Determine the (X, Y) coordinate at the center of the cell enclosing the given text.  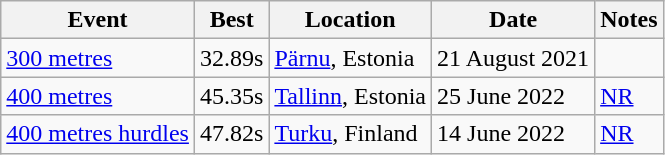
Date (514, 20)
14 June 2022 (514, 134)
21 August 2021 (514, 58)
Tallinn, Estonia (350, 96)
47.82s (231, 134)
Best (231, 20)
Notes (629, 20)
Event (98, 20)
25 June 2022 (514, 96)
300 metres (98, 58)
45.35s (231, 96)
400 metres hurdles (98, 134)
Location (350, 20)
32.89s (231, 58)
Pärnu, Estonia (350, 58)
Turku, Finland (350, 134)
400 metres (98, 96)
